Extract the (X, Y) coordinate from the center of the cell holding the provided text.  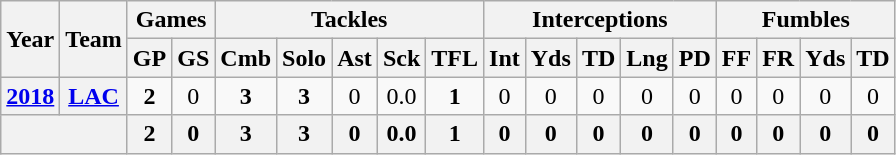
Tackles (350, 20)
TFL (455, 58)
FF (736, 58)
Year (30, 39)
Lng (647, 58)
2018 (30, 96)
Games (170, 20)
GS (194, 58)
GP (149, 58)
LAC (94, 96)
Team (94, 39)
Ast (355, 58)
Interceptions (600, 20)
FR (778, 58)
Cmb (246, 58)
Solo (304, 58)
PD (694, 58)
Sck (401, 58)
Fumbles (806, 20)
Int (505, 58)
